Locate the cell with the specified text and output its [X, Y] center coordinate. 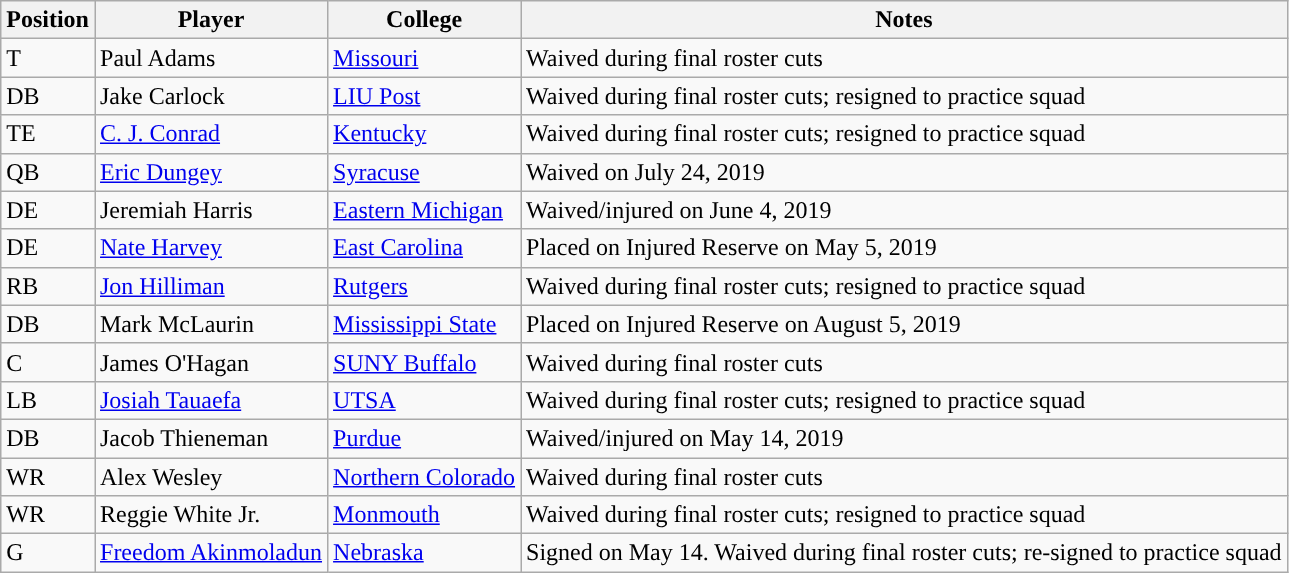
LB [48, 400]
Paul Adams [210, 58]
East Carolina [424, 248]
TE [48, 134]
UTSA [424, 400]
QB [48, 172]
Eric Dungey [210, 172]
Monmouth [424, 515]
Placed on Injured Reserve on August 5, 2019 [904, 324]
Kentucky [424, 134]
C. J. Conrad [210, 134]
Waived/injured on May 14, 2019 [904, 438]
Reggie White Jr. [210, 515]
James O'Hagan [210, 362]
Alex Wesley [210, 477]
Nate Harvey [210, 248]
Northern Colorado [424, 477]
RB [48, 286]
G [48, 553]
Mark McLaurin [210, 324]
Waived on July 24, 2019 [904, 172]
Rutgers [424, 286]
Mississippi State [424, 324]
Jake Carlock [210, 96]
Jeremiah Harris [210, 210]
Waived/injured on June 4, 2019 [904, 210]
Jacob Thieneman [210, 438]
Missouri [424, 58]
Notes [904, 20]
C [48, 362]
SUNY Buffalo [424, 362]
Eastern Michigan [424, 210]
Placed on Injured Reserve on May 5, 2019 [904, 248]
Purdue [424, 438]
Nebraska [424, 553]
Jon Hilliman [210, 286]
Signed on May 14. Waived during final roster cuts; re-signed to practice squad [904, 553]
T [48, 58]
Josiah Tauaefa [210, 400]
Freedom Akinmoladun [210, 553]
LIU Post [424, 96]
Position [48, 20]
Syracuse [424, 172]
Player [210, 20]
College [424, 20]
